Provide the [X, Y] coordinate of the cell's center where the given text is located.  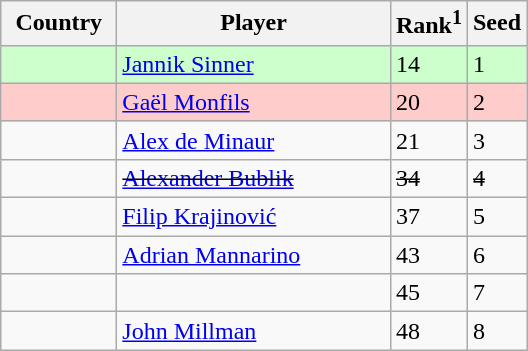
45 [428, 293]
Country [59, 24]
Adrian Mannarino [254, 255]
Rank1 [428, 24]
21 [428, 140]
37 [428, 217]
John Millman [254, 331]
Player [254, 24]
6 [496, 255]
Alexander Bublik [254, 178]
8 [496, 331]
7 [496, 293]
Gaël Monfils [254, 102]
20 [428, 102]
Alex de Minaur [254, 140]
43 [428, 255]
4 [496, 178]
5 [496, 217]
Filip Krajinović [254, 217]
48 [428, 331]
Jannik Sinner [254, 64]
1 [496, 64]
34 [428, 178]
2 [496, 102]
14 [428, 64]
Seed [496, 24]
3 [496, 140]
